Find where the given text appears and provide that cell's center as (x, y) coordinate. 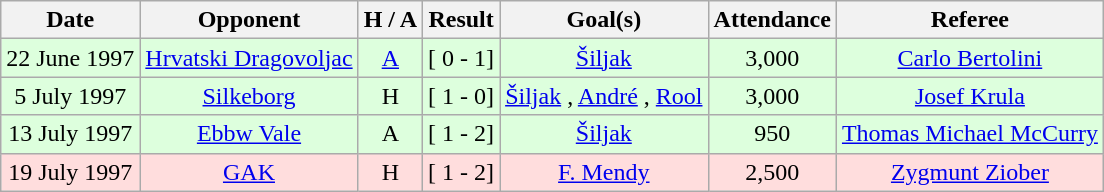
5 July 1997 (70, 96)
13 July 1997 (70, 134)
950 (772, 134)
Carlo Bertolini (970, 58)
22 June 1997 (70, 58)
Josef Krula (970, 96)
F. Mendy (604, 172)
Šiljak , André , Rool (604, 96)
Date (70, 20)
[ 0 - 1] (462, 58)
Ebbw Vale (249, 134)
Thomas Michael McCurry (970, 134)
Hrvatski Dragovoljac (249, 58)
2,500 (772, 172)
[ 1 - 0] (462, 96)
Goal(s) (604, 20)
19 July 1997 (70, 172)
H / A (390, 20)
Result (462, 20)
Zygmunt Ziober (970, 172)
Opponent (249, 20)
Referee (970, 20)
Attendance (772, 20)
GAK (249, 172)
Silkeborg (249, 96)
